Extract the [X, Y] coordinate from the center of the cell holding the provided text.  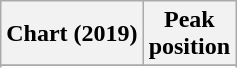
Peakposition [189, 34]
Chart (2019) [72, 34]
